Identify which cell holds the provided text, then report its [X, Y] central coordinate. 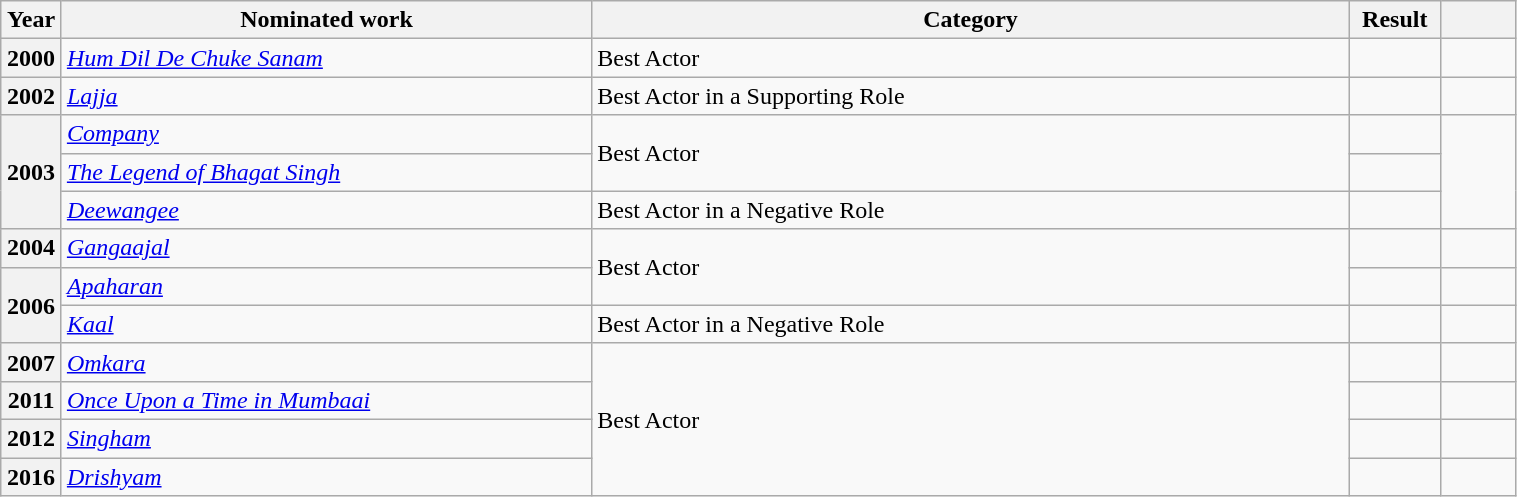
Hum Dil De Chuke Sanam [326, 58]
Nominated work [326, 20]
Category [971, 20]
2004 [32, 248]
Gangaajal [326, 248]
Once Upon a Time in Mumbaai [326, 400]
Best Actor in a Supporting Role [971, 96]
2007 [32, 362]
Omkara [326, 362]
Result [1394, 20]
2003 [32, 172]
Apaharan [326, 286]
2006 [32, 305]
Drishyam [326, 477]
Year [32, 20]
2011 [32, 400]
The Legend of Bhagat Singh [326, 172]
Kaal [326, 324]
2012 [32, 438]
2002 [32, 96]
2000 [32, 58]
Singham [326, 438]
Company [326, 134]
Lajja [326, 96]
2016 [32, 477]
Deewangee [326, 210]
